Search for the cell housing the specified text and yield its (x, y) center coordinate. 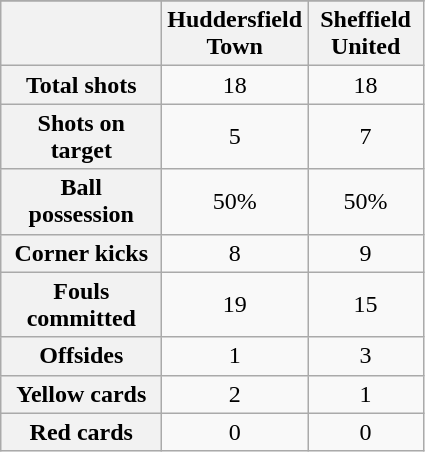
Yellow cards (82, 394)
19 (235, 304)
15 (366, 304)
Huddersfield Town (235, 34)
Sheffield United (366, 34)
Offsides (82, 356)
Fouls committed (82, 304)
3 (366, 356)
Ball possession (82, 202)
5 (235, 136)
9 (366, 253)
Corner kicks (82, 253)
2 (235, 394)
Red cards (82, 432)
7 (366, 136)
8 (235, 253)
Total shots (82, 85)
Shots on target (82, 136)
